Search for the cell housing the specified text and yield its [x, y] center coordinate. 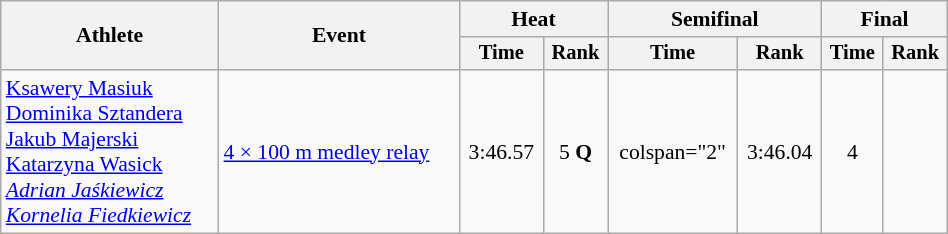
4 × 100 m medley relay [340, 152]
4 [852, 152]
Event [340, 36]
Semifinal [715, 19]
3:46.57 [501, 152]
Heat [533, 19]
3:46.04 [780, 152]
Athlete [110, 36]
colspan="2" [673, 152]
Ksawery Masiuk Dominika SztanderaJakub Majerski Katarzyna WasickAdrian JaśkiewiczKornelia Fiedkiewicz [110, 152]
Final [884, 19]
5 Q [575, 152]
